Extract the (X, Y) coordinate from the center of the cell holding the provided text.  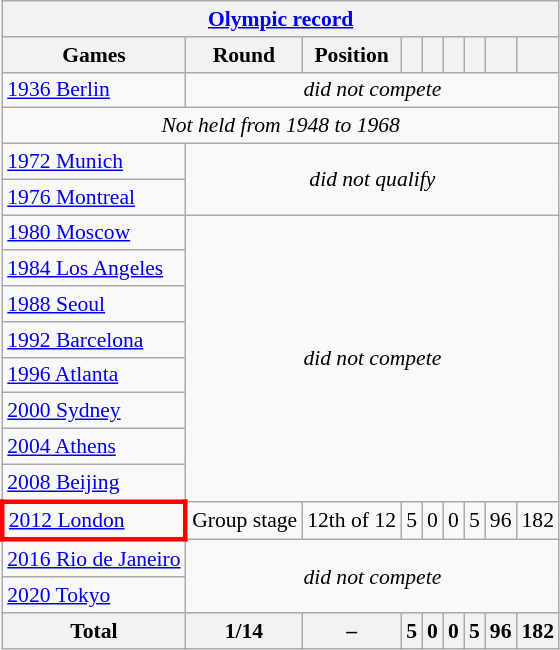
Olympic record (280, 19)
2016 Rio de Janeiro (94, 558)
Group stage (244, 520)
2012 London (94, 520)
Not held from 1948 to 1968 (280, 126)
1996 Atlanta (94, 375)
1936 Berlin (94, 90)
1984 Los Angeles (94, 269)
Total (94, 631)
2020 Tokyo (94, 595)
1972 Munich (94, 162)
Round (244, 55)
12th of 12 (352, 520)
– (352, 631)
2004 Athens (94, 447)
2008 Beijing (94, 482)
1988 Seoul (94, 304)
1976 Montreal (94, 197)
1992 Barcelona (94, 340)
did not qualify (372, 180)
Position (352, 55)
1/14 (244, 631)
1980 Moscow (94, 233)
2000 Sydney (94, 411)
Games (94, 55)
